Return (x, y) of the center of cell containing provided text 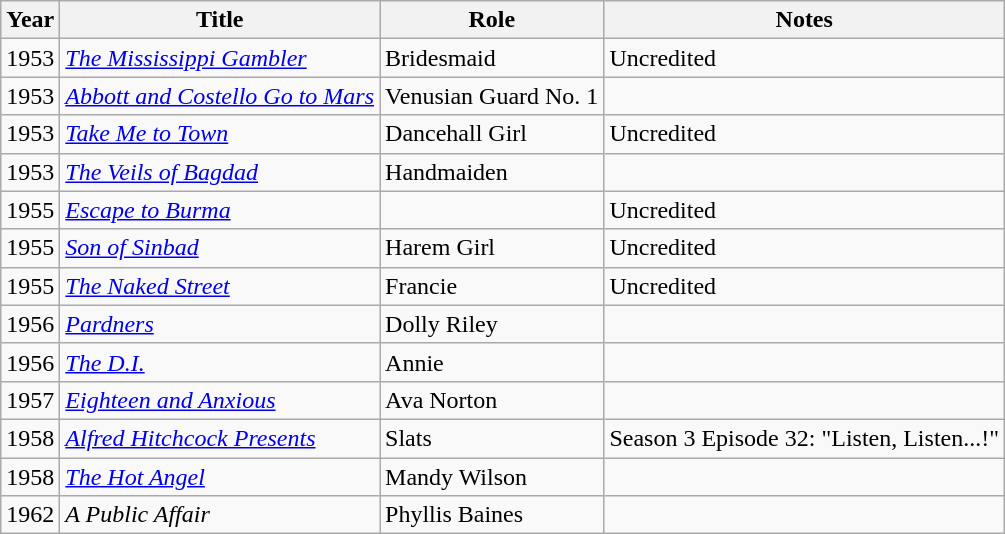
The Veils of Bagdad (220, 172)
Pardners (220, 324)
Dolly Riley (492, 324)
The Mississippi Gambler (220, 58)
Francie (492, 286)
Notes (804, 20)
1962 (30, 515)
The Hot Angel (220, 477)
Take Me to Town (220, 134)
Season 3 Episode 32: "Listen, Listen...!" (804, 438)
Dancehall Girl (492, 134)
Abbott and Costello Go to Mars (220, 96)
Son of Sinbad (220, 248)
Ava Norton (492, 400)
Bridesmaid (492, 58)
Year (30, 20)
The D.I. (220, 362)
Handmaiden (492, 172)
Role (492, 20)
Title (220, 20)
Venusian Guard No. 1 (492, 96)
Annie (492, 362)
Eighteen and Anxious (220, 400)
The Naked Street (220, 286)
Mandy Wilson (492, 477)
Escape to Burma (220, 210)
Phyllis Baines (492, 515)
Alfred Hitchcock Presents (220, 438)
Slats (492, 438)
Harem Girl (492, 248)
1957 (30, 400)
A Public Affair (220, 515)
